Determine the (X, Y) coordinate at the center of the cell enclosing the given text.  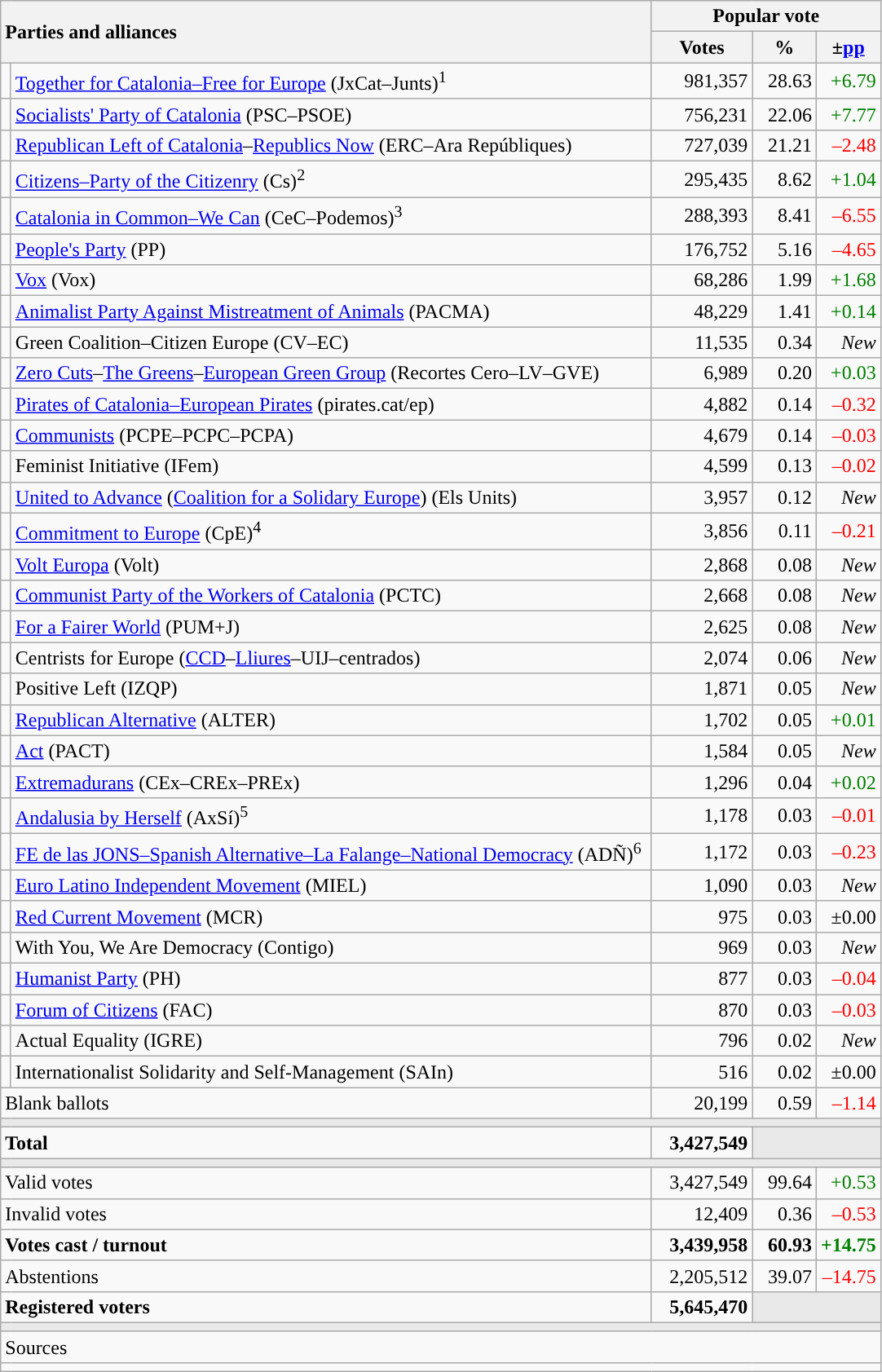
28.63 (784, 82)
Pirates of Catalonia–European Pirates (pirates.cat/ep) (331, 404)
Commitment to Europe (CpE)4 (331, 532)
Catalonia in Common–We Can (CeC–Podemos)3 (331, 215)
2,205,512 (702, 1276)
8.41 (784, 215)
For a Fairer World (PUM+J) (331, 627)
–2.48 (848, 145)
+0.03 (848, 373)
4,882 (702, 404)
Euro Latino Independent Movement (MIEL) (331, 885)
295,435 (702, 179)
Extremadurans (CEx–CREx–PREx) (331, 782)
877 (702, 979)
+1.04 (848, 179)
Green Coalition–Citizen Europe (CV–EC) (331, 342)
Act (PACT) (331, 751)
Forum of Citizens (FAC) (331, 1010)
0.20 (784, 373)
+0.14 (848, 311)
+1.68 (848, 280)
+0.02 (848, 782)
1,871 (702, 689)
3,957 (702, 497)
±pp (848, 47)
Humanist Party (PH) (331, 979)
Red Current Movement (MCR) (331, 916)
1,178 (702, 815)
870 (702, 1010)
1.99 (784, 280)
Positive Left (IZQP) (331, 689)
–0.23 (848, 853)
0.36 (784, 1214)
0.12 (784, 497)
Republican Alternative (ALTER) (331, 720)
–1.14 (848, 1103)
2,668 (702, 596)
756,231 (702, 114)
176,752 (702, 249)
Total (326, 1143)
Vox (Vox) (331, 280)
Citizens–Party of the Citizenry (Cs)2 (331, 179)
–0.01 (848, 815)
2,625 (702, 627)
–4.65 (848, 249)
48,229 (702, 311)
0.06 (784, 658)
0.11 (784, 532)
Feminist Initiative (IFem) (331, 466)
2,074 (702, 658)
With You, We Are Democracy (Contigo) (331, 948)
Actual Equality (IGRE) (331, 1041)
8.62 (784, 179)
United to Advance (Coalition for a Solidary Europe) (Els Units) (331, 497)
Together for Catalonia–Free for Europe (JxCat–Junts)1 (331, 82)
+7.77 (848, 114)
+14.75 (848, 1245)
–0.53 (848, 1214)
20,199 (702, 1103)
Centrists for Europe (CCD–Lliures–UIJ–centrados) (331, 658)
12,409 (702, 1214)
Registered voters (326, 1307)
Votes cast / turnout (326, 1245)
–6.55 (848, 215)
1,584 (702, 751)
0.59 (784, 1103)
Internationalist Solidarity and Self-Management (SAIn) (331, 1072)
60.93 (784, 1245)
–0.21 (848, 532)
FE de las JONS–Spanish Alternative–La Falange–National Democracy (ADÑ)6 (331, 853)
5,645,470 (702, 1307)
Popular vote (766, 16)
727,039 (702, 145)
Sources (440, 1347)
1.41 (784, 311)
796 (702, 1041)
288,393 (702, 215)
21.21 (784, 145)
Invalid votes (326, 1214)
68,286 (702, 280)
3,439,958 (702, 1245)
4,679 (702, 435)
39.07 (784, 1276)
1,090 (702, 885)
% (784, 47)
Zero Cuts–The Greens–European Green Group (Recortes Cero–LV–GVE) (331, 373)
–0.32 (848, 404)
969 (702, 948)
975 (702, 916)
–0.02 (848, 466)
1,702 (702, 720)
Volt Europa (Volt) (331, 565)
3,856 (702, 532)
5.16 (784, 249)
11,535 (702, 342)
Communist Party of the Workers of Catalonia (PCTC) (331, 596)
Andalusia by Herself (AxSí)5 (331, 815)
Valid votes (326, 1183)
Parties and alliances (326, 32)
People's Party (PP) (331, 249)
22.06 (784, 114)
Blank ballots (326, 1103)
6,989 (702, 373)
2,868 (702, 565)
–14.75 (848, 1276)
Communists (PCPE–PCPC–PCPA) (331, 435)
516 (702, 1072)
Abstentions (326, 1276)
0.04 (784, 782)
1,172 (702, 853)
99.64 (784, 1183)
–0.04 (848, 979)
+6.79 (848, 82)
Socialists' Party of Catalonia (PSC–PSOE) (331, 114)
Animalist Party Against Mistreatment of Animals (PACMA) (331, 311)
Votes (702, 47)
4,599 (702, 466)
0.13 (784, 466)
+0.53 (848, 1183)
Republican Left of Catalonia–Republics Now (ERC–Ara Repúbliques) (331, 145)
0.34 (784, 342)
981,357 (702, 82)
1,296 (702, 782)
+0.01 (848, 720)
